Return the [X, Y] coordinate for the center point of the cell that contains the specified text.  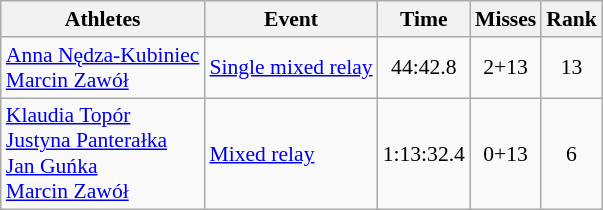
0+13 [506, 154]
Misses [506, 19]
Event [290, 19]
Anna Nędza-KubiniecMarcin Zawół [103, 68]
Athletes [103, 19]
2+13 [506, 68]
Mixed relay [290, 154]
13 [572, 68]
6 [572, 154]
Rank [572, 19]
44:42.8 [424, 68]
Time [424, 19]
1:13:32.4 [424, 154]
Klaudia TopórJustyna PanterałkaJan GuńkaMarcin Zawół [103, 154]
Single mixed relay [290, 68]
